Return the [X, Y] coordinate for the center point of the cell that contains the specified text.  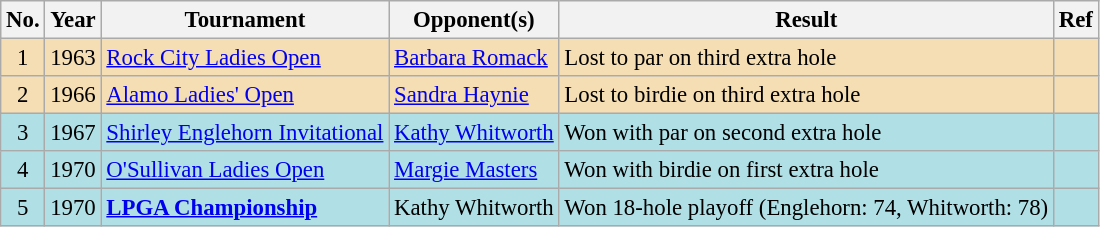
Alamo Ladies' Open [245, 95]
Won 18-hole playoff (Englehorn: 74, Whitworth: 78) [806, 208]
Won with par on second extra hole [806, 133]
Barbara Romack [474, 58]
3 [23, 133]
1 [23, 58]
1967 [73, 133]
Won with birdie on first extra hole [806, 170]
No. [23, 20]
Tournament [245, 20]
Shirley Englehorn Invitational [245, 133]
O'Sullivan Ladies Open [245, 170]
Margie Masters [474, 170]
Ref [1076, 20]
1966 [73, 95]
Year [73, 20]
Rock City Ladies Open [245, 58]
LPGA Championship [245, 208]
1963 [73, 58]
Sandra Haynie [474, 95]
Result [806, 20]
2 [23, 95]
5 [23, 208]
4 [23, 170]
Lost to birdie on third extra hole [806, 95]
Lost to par on third extra hole [806, 58]
Opponent(s) [474, 20]
